From the cell containing the given text, extract its center point as (x, y) coordinate. 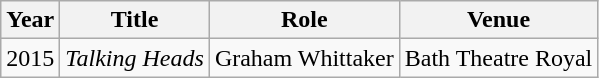
Title (135, 20)
Graham Whittaker (304, 58)
Talking Heads (135, 58)
Bath Theatre Royal (498, 58)
Year (30, 20)
Role (304, 20)
Venue (498, 20)
2015 (30, 58)
